Extract the (X, Y) coordinate from the center of the cell holding the provided text.  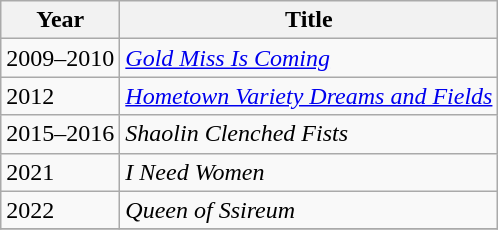
I Need Women (309, 172)
2015–2016 (60, 134)
Queen of Ssireum (309, 210)
2012 (60, 96)
2009–2010 (60, 58)
Shaolin Clenched Fists (309, 134)
2022 (60, 210)
Gold Miss Is Coming (309, 58)
Hometown Variety Dreams and Fields (309, 96)
Title (309, 20)
2021 (60, 172)
Year (60, 20)
